Return (X, Y) of the center of cell containing provided text 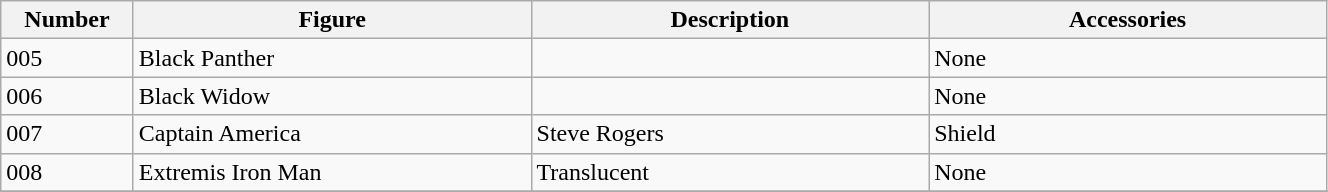
Shield (1128, 134)
Black Widow (332, 96)
Extremis Iron Man (332, 172)
007 (68, 134)
Accessories (1128, 20)
005 (68, 58)
Captain America (332, 134)
Figure (332, 20)
Steve Rogers (730, 134)
Black Panther (332, 58)
006 (68, 96)
Description (730, 20)
Number (68, 20)
Translucent (730, 172)
008 (68, 172)
